Detect which cell encompasses the target text, then output its (x, y) center coordinate. 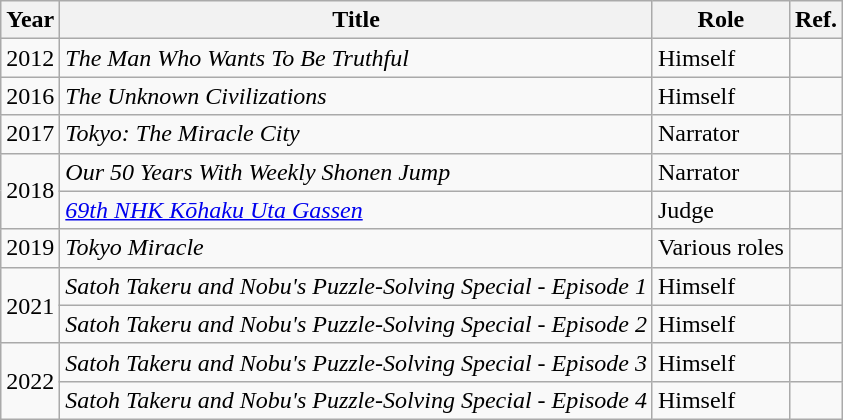
Tokyo Miracle (356, 248)
Ref. (816, 20)
Role (720, 20)
Satoh Takeru and Nobu's Puzzle-Solving Special - Episode 4 (356, 400)
Satoh Takeru and Nobu's Puzzle-Solving Special - Episode 3 (356, 362)
Tokyo: The Miracle City (356, 134)
2018 (30, 191)
2016 (30, 96)
2012 (30, 58)
Title (356, 20)
2021 (30, 305)
Satoh Takeru and Nobu's Puzzle-Solving Special - Episode 1 (356, 286)
The Man Who Wants To Be Truthful (356, 58)
The Unknown Civilizations (356, 96)
2017 (30, 134)
Our 50 Years With Weekly Shonen Jump (356, 172)
2019 (30, 248)
Various roles (720, 248)
69th NHK Kōhaku Uta Gassen (356, 210)
Year (30, 20)
Satoh Takeru and Nobu's Puzzle-Solving Special - Episode 2 (356, 324)
2022 (30, 381)
Judge (720, 210)
